Output the (X, Y) coordinate of the center of the cell containing the given text.  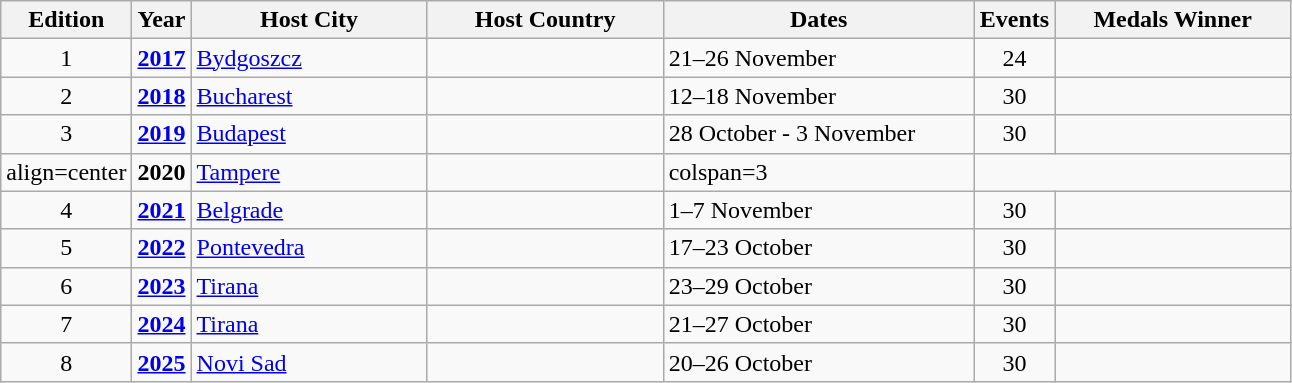
Belgrade (309, 210)
Events (1014, 20)
Medals Winner (1173, 20)
28 October - 3 November (818, 134)
Bydgoszcz (309, 58)
6 (66, 286)
1–7 November (818, 210)
24 (1014, 58)
2025 (162, 362)
7 (66, 324)
12–18 November (818, 96)
Budapest (309, 134)
21–26 November (818, 58)
2019 (162, 134)
1 (66, 58)
2023 (162, 286)
4 (66, 210)
2020 (162, 172)
23–29 October (818, 286)
Tampere (309, 172)
Novi Sad (309, 362)
Dates (818, 20)
8 (66, 362)
2021 (162, 210)
Edition (66, 20)
20–26 October (818, 362)
2022 (162, 248)
Bucharest (309, 96)
2 (66, 96)
21–27 October (818, 324)
2018 (162, 96)
Pontevedra (309, 248)
17–23 October (818, 248)
align=center (66, 172)
Host Country (545, 20)
5 (66, 248)
2024 (162, 324)
Year (162, 20)
2017 (162, 58)
Host City (309, 20)
colspan=3 (818, 172)
3 (66, 134)
